Search for the cell housing the specified text and yield its [x, y] center coordinate. 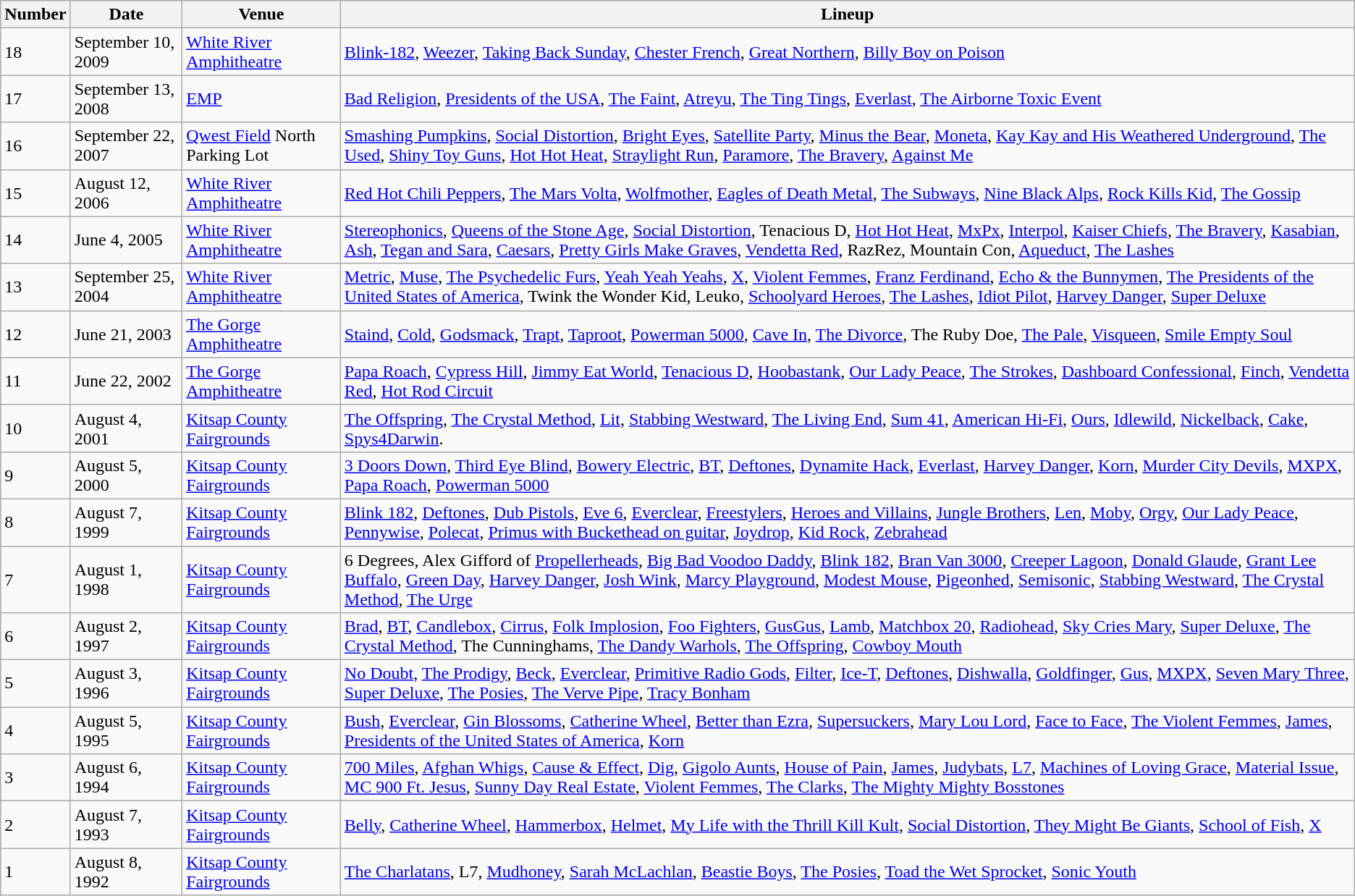
11 [35, 381]
1 [35, 871]
Venue [262, 14]
17 [35, 98]
September 13, 2008 [126, 98]
Blink-182, Weezer, Taking Back Sunday, Chester French, Great Northern, Billy Boy on Poison [847, 52]
16 [35, 146]
June 21, 2003 [126, 334]
Lineup [847, 14]
August 6, 1994 [126, 777]
August 3, 1996 [126, 683]
The Offspring, The Crystal Method, Lit, Stabbing Westward, The Living End, Sum 41, American Hi-Fi, Ours, Idlewild, Nickelback, Cake, Spys4Darwin. [847, 428]
September 10, 2009 [126, 52]
Staind, Cold, Godsmack, Trapt, Taproot, Powerman 5000, Cave In, The Divorce, The Ruby Doe, The Pale, Visqueen, Smile Empty Soul [847, 334]
Date [126, 14]
August 1, 1998 [126, 579]
9 [35, 475]
Red Hot Chili Peppers, The Mars Volta, Wolfmother, Eagles of Death Metal, The Subways, Nine Black Alps, Rock Kills Kid, The Gossip [847, 193]
Belly, Catherine Wheel, Hammerbox, Helmet, My Life with the Thrill Kill Kult, Social Distortion, They Might Be Giants, School of Fish, X [847, 825]
The Charlatans, L7, Mudhoney, Sarah McLachlan, Beastie Boys, The Posies, Toad the Wet Sprocket, Sonic Youth [847, 871]
14 [35, 240]
June 22, 2002 [126, 381]
August 4, 2001 [126, 428]
Number [35, 14]
August 5, 2000 [126, 475]
August 12, 2006 [126, 193]
7 [35, 579]
3 [35, 777]
August 5, 1995 [126, 731]
Qwest Field North Parking Lot [262, 146]
September 25, 2004 [126, 287]
12 [35, 334]
18 [35, 52]
Bad Religion, Presidents of the USA, The Faint, Atreyu, The Ting Tings, Everlast, The Airborne Toxic Event [847, 98]
13 [35, 287]
6 [35, 637]
August 7, 1999 [126, 523]
10 [35, 428]
August 8, 1992 [126, 871]
5 [35, 683]
August 7, 1993 [126, 825]
8 [35, 523]
15 [35, 193]
EMP [262, 98]
4 [35, 731]
June 4, 2005 [126, 240]
August 2, 1997 [126, 637]
2 [35, 825]
September 22, 2007 [126, 146]
